From the cell containing the given text, extract its center point as [x, y] coordinate. 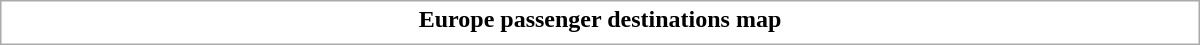
Europe passenger destinations map [600, 19]
